Search for the cell housing the specified text and yield its (x, y) center coordinate. 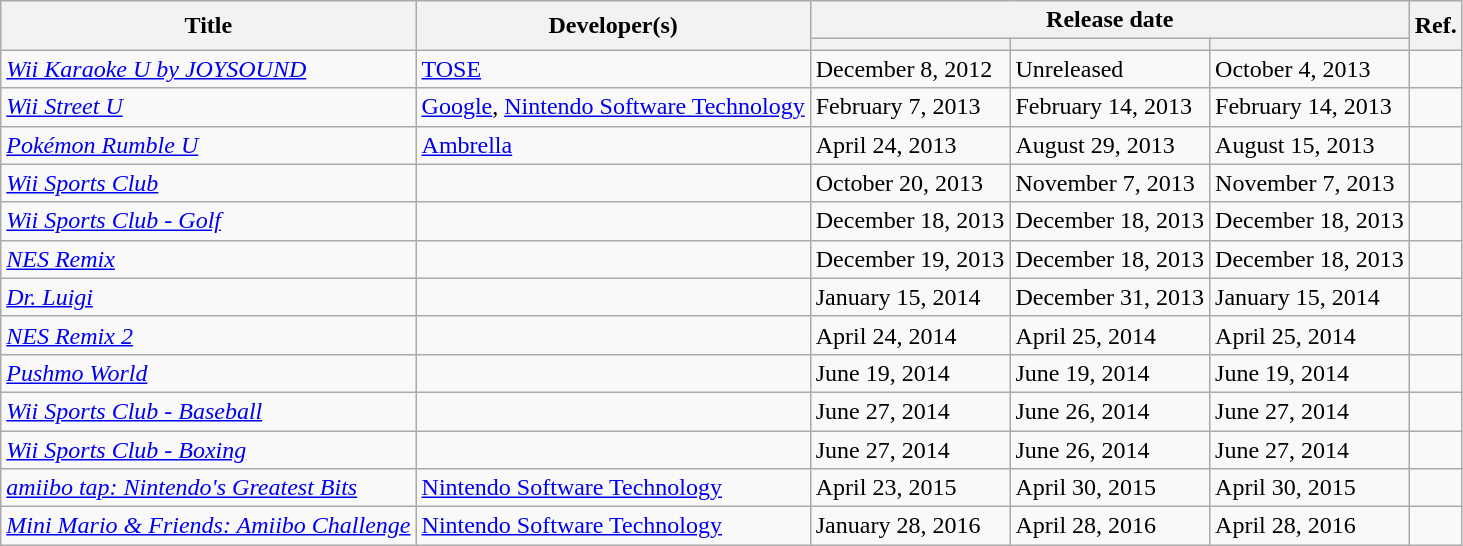
August 29, 2013 (1110, 145)
February 7, 2013 (910, 107)
Wii Sports Club (208, 183)
Pushmo World (208, 373)
Wii Street U (208, 107)
Developer(s) (613, 26)
April 24, 2013 (910, 145)
January 28, 2016 (910, 526)
amiibo tap: Nintendo's Greatest Bits (208, 488)
Title (208, 26)
Ref. (1436, 26)
April 24, 2014 (910, 335)
Wii Sports Club - Golf (208, 221)
Wii Sports Club - Baseball (208, 411)
December 31, 2013 (1110, 297)
NES Remix (208, 259)
Pokémon Rumble U (208, 145)
December 8, 2012 (910, 69)
Wii Karaoke U by JOYSOUND (208, 69)
April 23, 2015 (910, 488)
Ambrella (613, 145)
December 19, 2013 (910, 259)
October 20, 2013 (910, 183)
August 15, 2013 (1310, 145)
Dr. Luigi (208, 297)
October 4, 2013 (1310, 69)
TOSE (613, 69)
Mini Mario & Friends: Amiibo Challenge (208, 526)
NES Remix 2 (208, 335)
Wii Sports Club - Boxing (208, 449)
Google, Nintendo Software Technology (613, 107)
Unreleased (1110, 69)
Release date (1110, 20)
